Output the (x, y) coordinate of the center of the cell containing the given text.  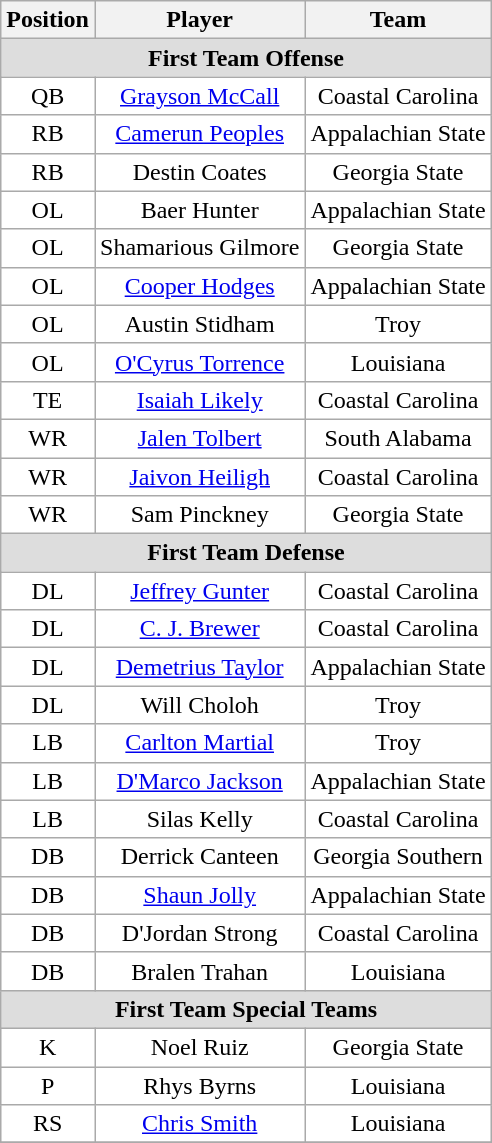
Noel Ruiz (199, 1047)
Jalen Tolbert (199, 438)
Baer Hunter (199, 210)
RS (48, 1124)
Derrick Canteen (199, 857)
First Team Special Teams (246, 1009)
Demetrius Taylor (199, 667)
South Alabama (398, 438)
Sam Pinckney (199, 515)
Cooper Hodges (199, 286)
Camerun Peoples (199, 134)
Austin Stidham (199, 324)
D'Jordan Strong (199, 933)
Jaivon Heiligh (199, 477)
Isaiah Likely (199, 400)
Jeffrey Gunter (199, 591)
First Team Defense (246, 553)
Team (398, 20)
Shaun Jolly (199, 895)
First Team Offense (246, 58)
Will Choloh (199, 705)
Georgia Southern (398, 857)
QB (48, 96)
Carlton Martial (199, 743)
Silas Kelly (199, 819)
Rhys Byrns (199, 1085)
D'Marco Jackson (199, 781)
Destin Coates (199, 172)
Shamarious Gilmore (199, 248)
C. J. Brewer (199, 629)
Player (199, 20)
O'Cyrus Torrence (199, 362)
Grayson McCall (199, 96)
Position (48, 20)
TE (48, 400)
K (48, 1047)
Chris Smith (199, 1124)
P (48, 1085)
Bralen Trahan (199, 971)
